Pinpoint the cell where the given text exists, returning its (x, y) midpoint coordinate. 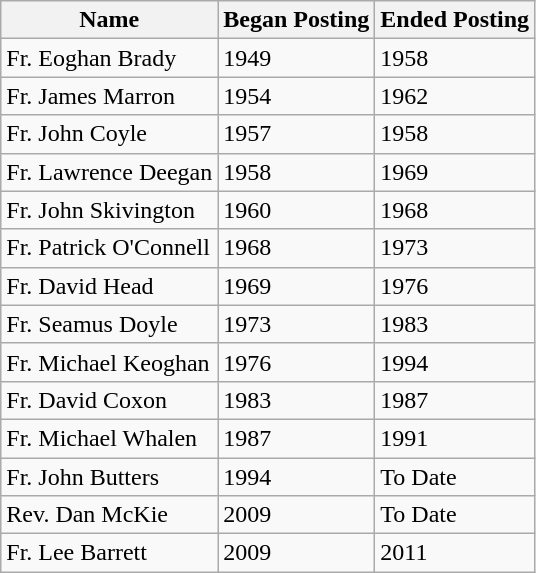
Ended Posting (455, 20)
Fr. John Skivington (110, 210)
Fr. Patrick O'Connell (110, 248)
1960 (296, 210)
Fr. Eoghan Brady (110, 58)
1962 (455, 96)
Fr. Seamus Doyle (110, 324)
Fr. David Head (110, 286)
Fr. John Coyle (110, 134)
Fr. Michael Whalen (110, 438)
1991 (455, 438)
Fr. James Marron (110, 96)
Fr. Lee Barrett (110, 553)
Began Posting (296, 20)
Name (110, 20)
1949 (296, 58)
2011 (455, 553)
Fr. John Butters (110, 477)
1957 (296, 134)
Rev. Dan McKie (110, 515)
Fr. Michael Keoghan (110, 362)
1954 (296, 96)
Fr. Lawrence Deegan (110, 172)
Fr. David Coxon (110, 400)
